Pinpoint the cell where the given text exists, returning its [X, Y] midpoint coordinate. 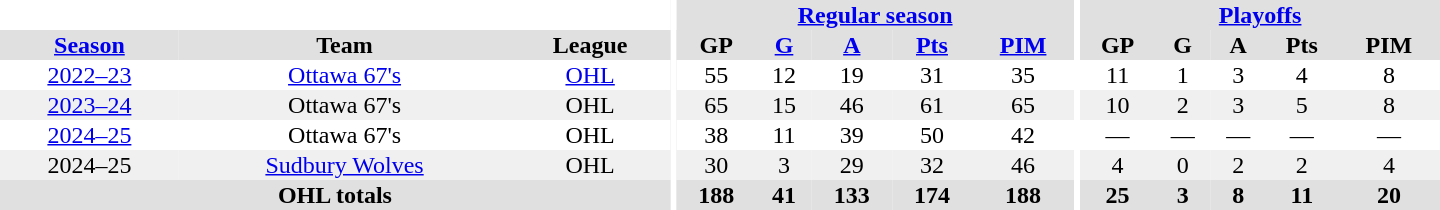
0 [1182, 165]
15 [784, 105]
30 [716, 165]
2022–23 [90, 75]
Playoffs [1260, 15]
61 [932, 105]
38 [716, 135]
Regular season [875, 15]
19 [852, 75]
29 [852, 165]
174 [932, 195]
42 [1023, 135]
Season [90, 45]
31 [932, 75]
55 [716, 75]
10 [1118, 105]
50 [932, 135]
2023–24 [90, 105]
39 [852, 135]
1 [1182, 75]
35 [1023, 75]
5 [1302, 105]
Sudbury Wolves [345, 165]
20 [1389, 195]
41 [784, 195]
25 [1118, 195]
League [590, 45]
OHL totals [335, 195]
Team [345, 45]
12 [784, 75]
133 [852, 195]
32 [932, 165]
